Return (x, y) of the center of cell containing provided text 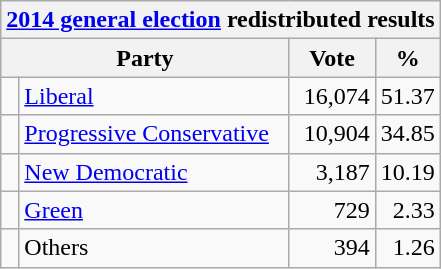
Progressive Conservative (154, 134)
2014 general election redistributed results (220, 20)
1.26 (408, 248)
10,904 (332, 134)
10.19 (408, 172)
Liberal (154, 96)
34.85 (408, 134)
Party (145, 58)
51.37 (408, 96)
Others (154, 248)
Vote (332, 58)
% (408, 58)
16,074 (332, 96)
729 (332, 210)
2.33 (408, 210)
394 (332, 248)
Green (154, 210)
New Democratic (154, 172)
3,187 (332, 172)
